Determine the (x, y) coordinate at the center of the cell enclosing the given text.  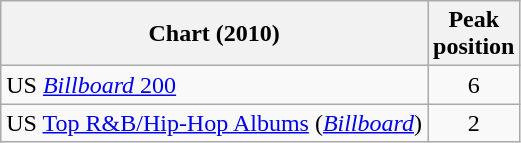
US Billboard 200 (214, 85)
6 (474, 85)
US Top R&B/Hip-Hop Albums (Billboard) (214, 123)
Peakposition (474, 34)
2 (474, 123)
Chart (2010) (214, 34)
